Detect which cell encompasses the target text, then output its [x, y] center coordinate. 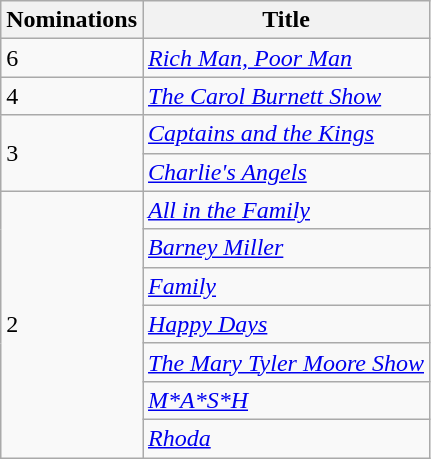
M*A*S*H [286, 400]
Charlie's Angels [286, 172]
Title [286, 20]
The Mary Tyler Moore Show [286, 362]
The Carol Burnett Show [286, 96]
Rhoda [286, 438]
Happy Days [286, 324]
4 [72, 96]
Barney Miller [286, 248]
2 [72, 324]
Nominations [72, 20]
Captains and the Kings [286, 134]
Family [286, 286]
3 [72, 153]
All in the Family [286, 210]
Rich Man, Poor Man [286, 58]
6 [72, 58]
